Determine the [X, Y] coordinate at the center of the cell enclosing the given text.  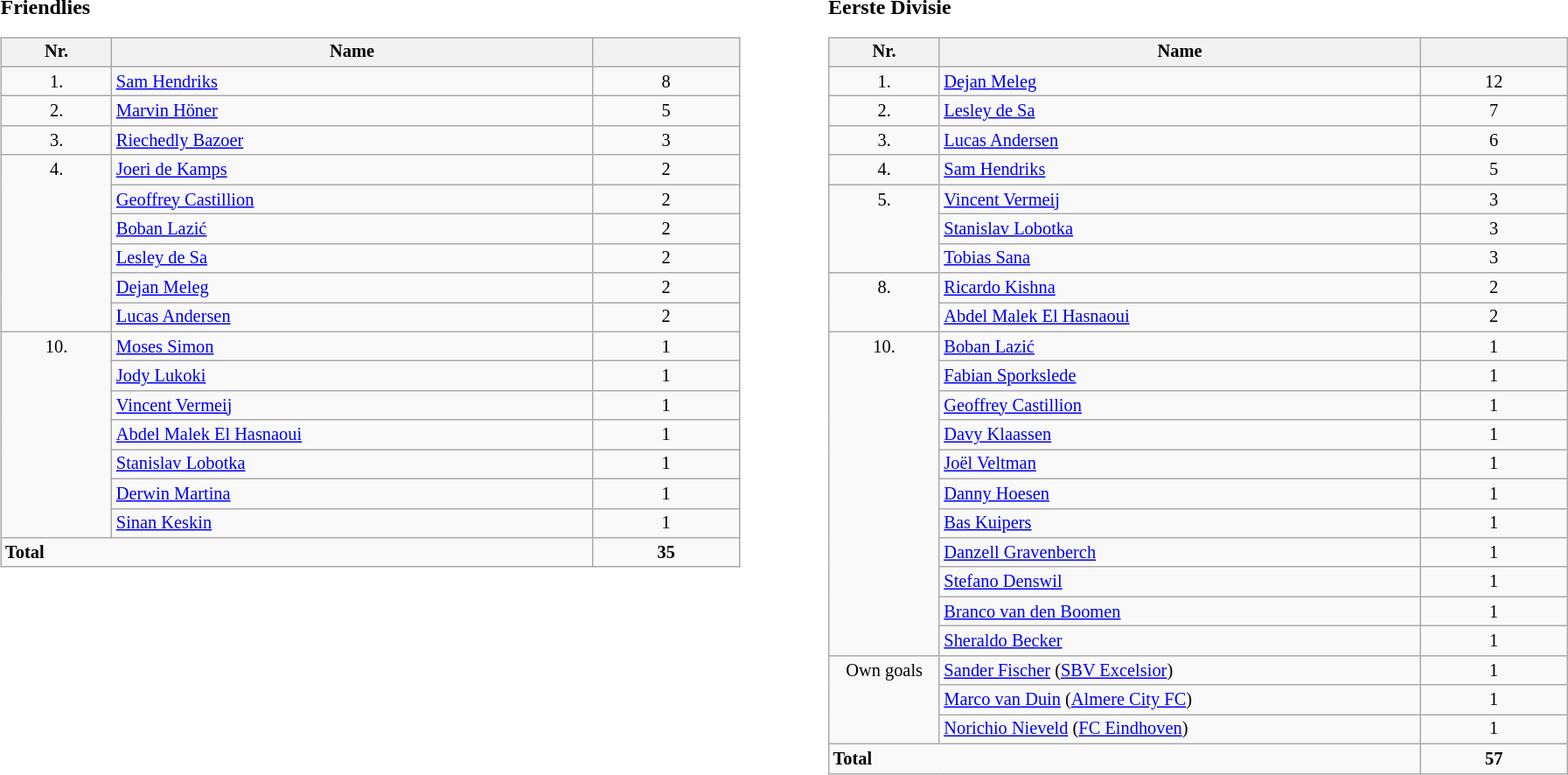
8 [666, 81]
Danzell Gravenberch [1179, 553]
Jody Lukoki [352, 376]
Ricardo Kishna [1179, 288]
Riechedly Bazoer [352, 141]
7 [1494, 111]
Joeri de Kamps [352, 170]
Norichio Nieveld (FC Eindhoven) [1179, 730]
Marvin Höner [352, 111]
Danny Hoesen [1179, 493]
35 [666, 553]
Branco van den Boomen [1179, 611]
5. [885, 229]
Sheraldo Becker [1179, 641]
Own goals [885, 700]
6 [1494, 141]
Derwin Martina [352, 493]
Sinan Keskin [352, 523]
Moses Simon [352, 346]
12 [1494, 81]
Joël Veltman [1179, 464]
57 [1494, 758]
Bas Kuipers [1179, 523]
Tobias Sana [1179, 258]
Marco van Duin (Almere City FC) [1179, 700]
Stefano Denswil [1179, 582]
Fabian Sporkslede [1179, 376]
Sander Fischer (SBV Excelsior) [1179, 670]
8. [885, 303]
Davy Klaassen [1179, 435]
